Pinpoint the cell where the given text exists, returning its [x, y] midpoint coordinate. 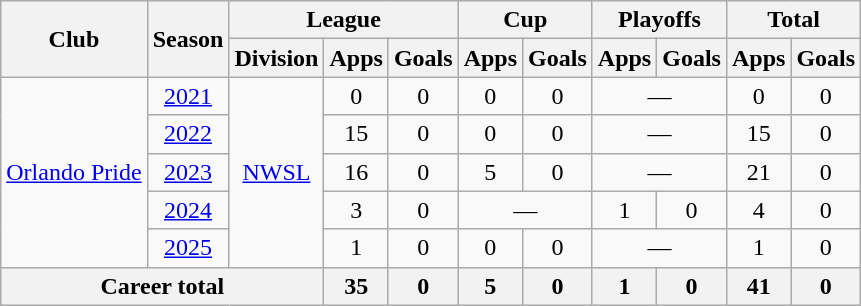
NWSL [276, 172]
2021 [188, 96]
Career total [162, 286]
4 [758, 210]
Orlando Pride [74, 172]
3 [356, 210]
League [344, 20]
16 [356, 172]
Club [74, 39]
2023 [188, 172]
Division [276, 58]
2025 [188, 248]
Cup [525, 20]
35 [356, 286]
2022 [188, 134]
2024 [188, 210]
Total [793, 20]
21 [758, 172]
Playoffs [659, 20]
Season [188, 39]
41 [758, 286]
